Pinpoint the cell where the given text exists, returning its [x, y] midpoint coordinate. 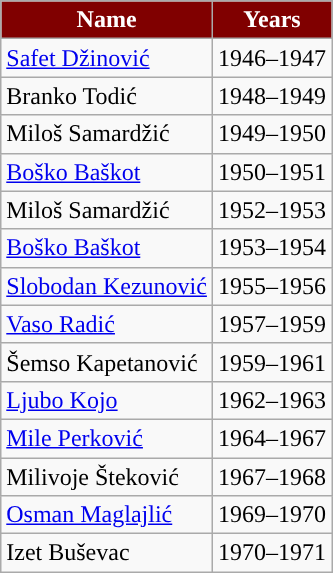
1955–1956 [272, 286]
Izet Buševac [107, 553]
1970–1971 [272, 553]
Šemso Kapetanović [107, 362]
1957–1959 [272, 324]
1959–1961 [272, 362]
Slobodan Kezunović [107, 286]
Mile Perković [107, 438]
Years [272, 20]
1964–1967 [272, 438]
Vaso Radić [107, 324]
1967–1968 [272, 477]
1952–1953 [272, 210]
Ljubo Kojo [107, 400]
1948–1949 [272, 96]
1950–1951 [272, 172]
1969–1970 [272, 515]
1962–1963 [272, 400]
Safet Džinović [107, 58]
1949–1950 [272, 134]
Milivoje Šteković [107, 477]
1946–1947 [272, 58]
Branko Todić [107, 96]
Name [107, 20]
Osman Maglajlić [107, 515]
1953–1954 [272, 248]
